Extract the (X, Y) coordinate from the center of the cell holding the provided text.  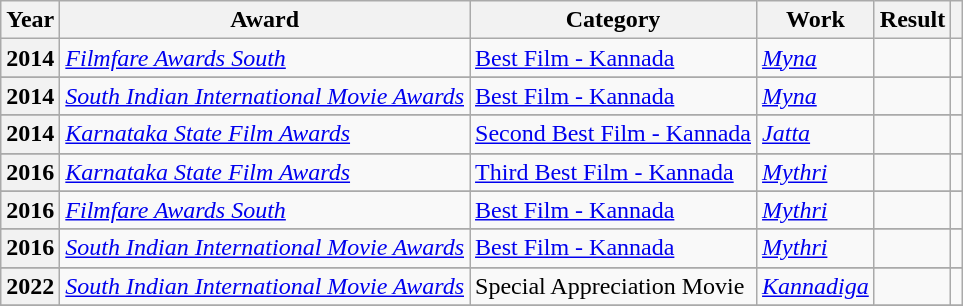
Third Best Film - Kannada (614, 172)
Special Appreciation Movie (614, 286)
Result (912, 20)
Work (816, 20)
2022 (30, 286)
Jatta (816, 134)
Kannadiga (816, 286)
Category (614, 20)
Year (30, 20)
Award (265, 20)
Second Best Film - Kannada (614, 134)
